Output the (x, y) coordinate of the center of the cell containing the given text.  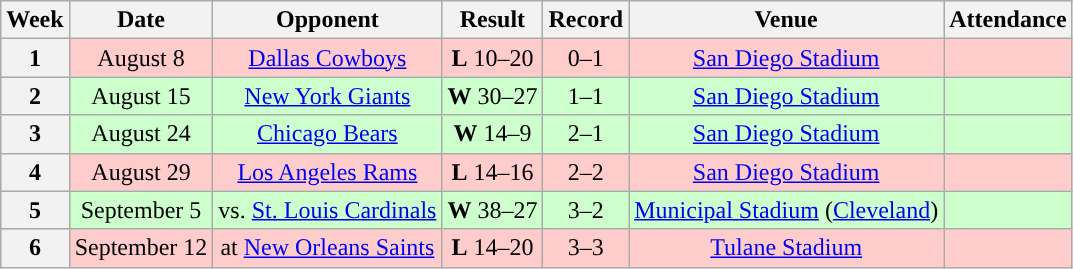
1–1 (586, 96)
August 29 (141, 172)
L 14–20 (492, 248)
W 38–27 (492, 210)
1 (35, 58)
Chicago Bears (328, 134)
August 15 (141, 96)
W 14–9 (492, 134)
Venue (786, 20)
L 10–20 (492, 58)
6 (35, 248)
L 14–16 (492, 172)
August 24 (141, 134)
2–2 (586, 172)
September 12 (141, 248)
Los Angeles Rams (328, 172)
Result (492, 20)
Week (35, 20)
W 30–27 (492, 96)
5 (35, 210)
0–1 (586, 58)
2 (35, 96)
Attendance (1008, 20)
Municipal Stadium (Cleveland) (786, 210)
Tulane Stadium (786, 248)
at New Orleans Saints (328, 248)
vs. St. Louis Cardinals (328, 210)
2–1 (586, 134)
September 5 (141, 210)
Date (141, 20)
3–2 (586, 210)
August 8 (141, 58)
3 (35, 134)
New York Giants (328, 96)
Opponent (328, 20)
Dallas Cowboys (328, 58)
4 (35, 172)
Record (586, 20)
3–3 (586, 248)
